Return (x, y) of the center of cell containing provided text 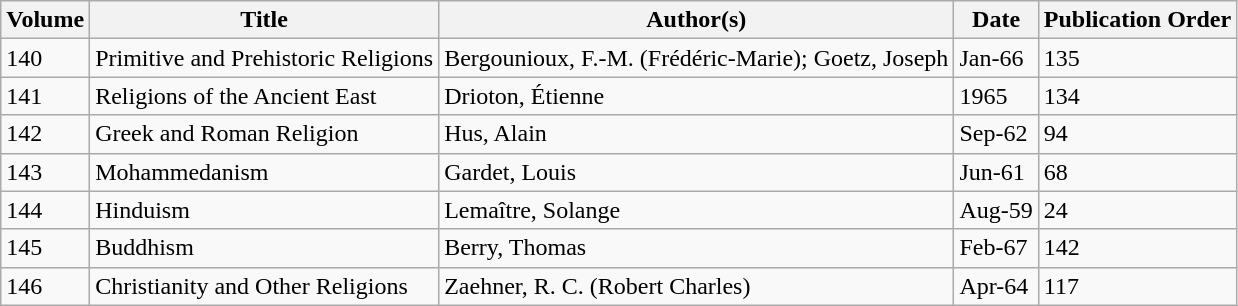
1965 (996, 96)
94 (1137, 134)
Volume (46, 20)
140 (46, 58)
Berry, Thomas (696, 248)
Christianity and Other Religions (264, 286)
Drioton, Étienne (696, 96)
24 (1137, 210)
Aug-59 (996, 210)
Title (264, 20)
Hus, Alain (696, 134)
Primitive and Prehistoric Religions (264, 58)
135 (1137, 58)
Hinduism (264, 210)
Greek and Roman Religion (264, 134)
145 (46, 248)
Zaehner, R. C. (Robert Charles) (696, 286)
Jan-66 (996, 58)
Author(s) (696, 20)
Sep-62 (996, 134)
Religions of the Ancient East (264, 96)
134 (1137, 96)
Buddhism (264, 248)
146 (46, 286)
68 (1137, 172)
Mohammedanism (264, 172)
Publication Order (1137, 20)
117 (1137, 286)
143 (46, 172)
141 (46, 96)
Jun-61 (996, 172)
Apr-64 (996, 286)
Feb-67 (996, 248)
Bergounioux, F.-M. (Frédéric-Marie); Goetz, Joseph (696, 58)
144 (46, 210)
Date (996, 20)
Lemaître, Solange (696, 210)
Gardet, Louis (696, 172)
